Find where the given text appears and provide that cell's center as (X, Y) coordinate. 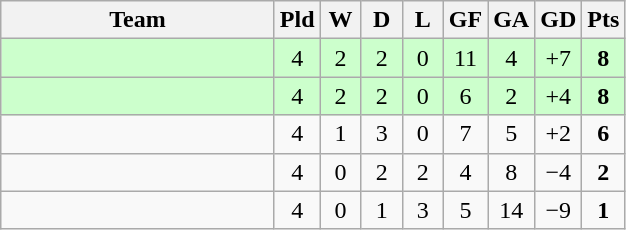
GA (512, 20)
14 (512, 210)
GF (465, 20)
W (340, 20)
L (422, 20)
Pts (604, 20)
+4 (558, 96)
7 (465, 134)
−9 (558, 210)
11 (465, 58)
+2 (558, 134)
D (382, 20)
Pld (297, 20)
−4 (558, 172)
Team (138, 20)
GD (558, 20)
+7 (558, 58)
